Find where the given text appears and provide that cell's center as [X, Y] coordinate. 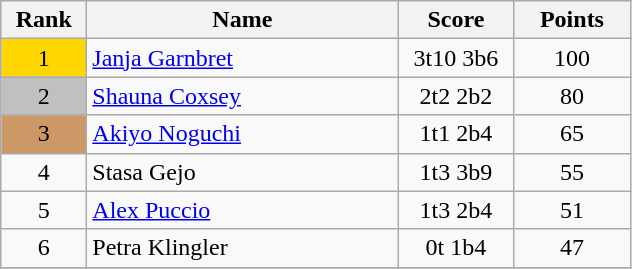
Petra Klingler [242, 248]
65 [572, 134]
Points [572, 20]
3t10 3b6 [456, 58]
0t 1b4 [456, 248]
Shauna Coxsey [242, 96]
Akiyo Noguchi [242, 134]
47 [572, 248]
55 [572, 172]
1t1 2b4 [456, 134]
Score [456, 20]
4 [44, 172]
1 [44, 58]
2 [44, 96]
Janja Garnbret [242, 58]
2t2 2b2 [456, 96]
Stasa Gejo [242, 172]
6 [44, 248]
51 [572, 210]
3 [44, 134]
5 [44, 210]
1t3 2b4 [456, 210]
Name [242, 20]
100 [572, 58]
Rank [44, 20]
Alex Puccio [242, 210]
1t3 3b9 [456, 172]
80 [572, 96]
